Detect which cell encompasses the target text, then output its (x, y) center coordinate. 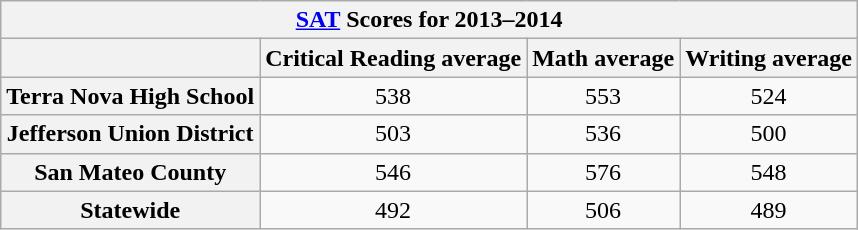
Writing average (769, 58)
546 (394, 172)
Jefferson Union District (130, 134)
548 (769, 172)
Math average (604, 58)
536 (604, 134)
492 (394, 210)
Critical Reading average (394, 58)
Terra Nova High School (130, 96)
524 (769, 96)
489 (769, 210)
500 (769, 134)
SAT Scores for 2013–2014 (430, 20)
553 (604, 96)
503 (394, 134)
576 (604, 172)
Statewide (130, 210)
506 (604, 210)
San Mateo County (130, 172)
538 (394, 96)
